Extract the (x, y) coordinate from the center of the cell holding the provided text.  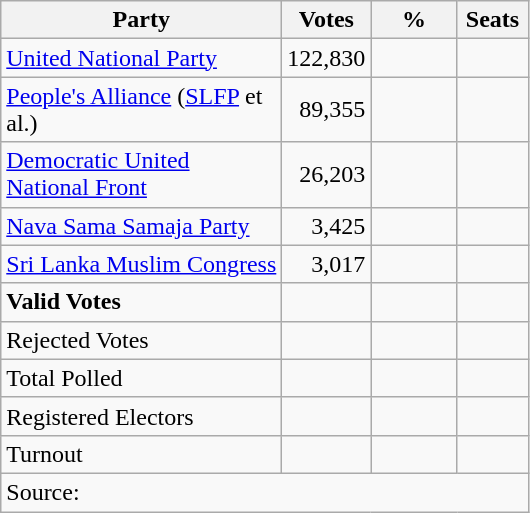
Democratic United National Front (142, 174)
3,017 (326, 264)
Total Polled (142, 378)
Valid Votes (142, 302)
% (414, 20)
People's Alliance (SLFP et al.) (142, 110)
Sri Lanka Muslim Congress (142, 264)
Votes (326, 20)
3,425 (326, 226)
89,355 (326, 110)
Turnout (142, 454)
Source: (264, 492)
Registered Electors (142, 416)
United National Party (142, 58)
Nava Sama Samaja Party (142, 226)
122,830 (326, 58)
Rejected Votes (142, 340)
Seats (492, 20)
Party (142, 20)
26,203 (326, 174)
